Return the [X, Y] coordinate for the center point of the cell that contains the specified text.  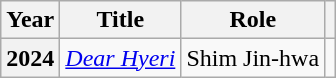
Year [30, 20]
Shim Jin-hwa [253, 58]
2024 [30, 58]
Title [120, 20]
Dear Hyeri [120, 58]
Role [253, 20]
